Return [x, y] of the center of cell containing provided text 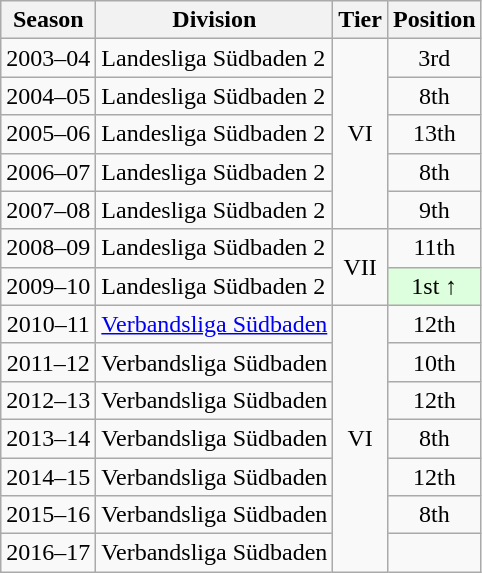
2007–08 [48, 210]
2014–15 [48, 477]
2008–09 [48, 248]
2015–16 [48, 515]
2011–12 [48, 362]
2004–05 [48, 96]
2013–14 [48, 438]
13th [434, 134]
2006–07 [48, 172]
Tier [360, 20]
10th [434, 362]
11th [434, 248]
2003–04 [48, 58]
2009–10 [48, 286]
1st ↑ [434, 286]
2010–11 [48, 324]
2016–17 [48, 553]
9th [434, 210]
3rd [434, 58]
Division [214, 20]
2005–06 [48, 134]
Season [48, 20]
VII [360, 267]
2012–13 [48, 400]
Position [434, 20]
